Provide the (x, y) coordinate of the cell's center where the given text is located.  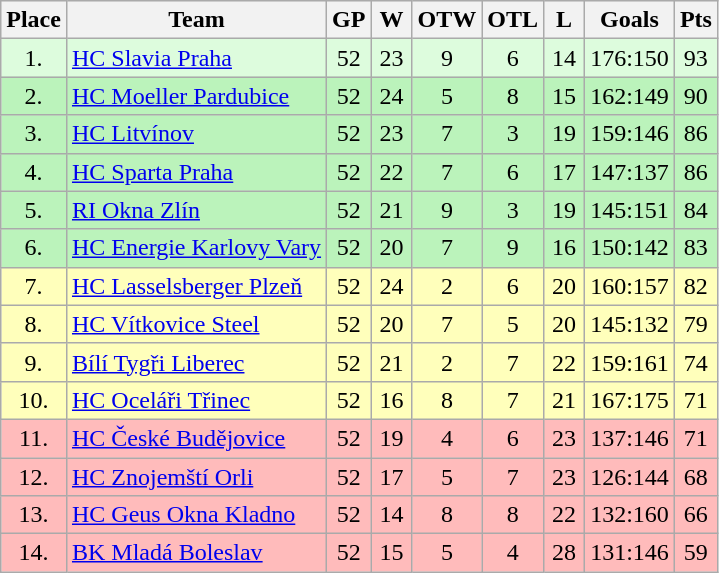
GP (349, 20)
OTW (447, 20)
4. (34, 172)
8. (34, 324)
159:161 (630, 362)
W (392, 20)
3. (34, 134)
84 (696, 210)
147:137 (630, 172)
12. (34, 477)
Bílí Tygři Liberec (196, 362)
OTL (513, 20)
HC Vítkovice Steel (196, 324)
9. (34, 362)
150:142 (630, 248)
HC Sparta Praha (196, 172)
82 (696, 286)
10. (34, 400)
126:144 (630, 477)
159:146 (630, 134)
Team (196, 20)
59 (696, 553)
1. (34, 58)
132:160 (630, 515)
HC Lasselsberger Plzeň (196, 286)
7. (34, 286)
93 (696, 58)
BK Mladá Boleslav (196, 553)
HC Geus Okna Kladno (196, 515)
11. (34, 438)
Goals (630, 20)
83 (696, 248)
74 (696, 362)
L (564, 20)
RI Okna Zlín (196, 210)
137:146 (630, 438)
14. (34, 553)
68 (696, 477)
6. (34, 248)
HC Moeller Pardubice (196, 96)
162:149 (630, 96)
176:150 (630, 58)
145:151 (630, 210)
90 (696, 96)
5. (34, 210)
131:146 (630, 553)
Place (34, 20)
2. (34, 96)
HC Slavia Praha (196, 58)
HC Litvínov (196, 134)
79 (696, 324)
HC České Budějovice (196, 438)
28 (564, 553)
Pts (696, 20)
167:175 (630, 400)
HC Oceláři Třinec (196, 400)
HC Znojemští Orli (196, 477)
HC Energie Karlovy Vary (196, 248)
66 (696, 515)
160:157 (630, 286)
145:132 (630, 324)
13. (34, 515)
